Return [X, Y] of the center of cell containing provided text 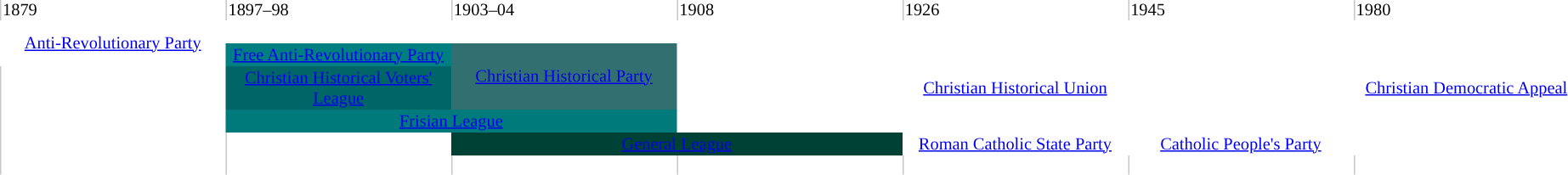
Anti-Revolutionary Party [112, 42]
1945 [1241, 10]
1903–04 [564, 10]
1879 [112, 10]
Christian Historical Voters' League [338, 87]
1908 [789, 10]
Christian Historical Party [564, 76]
1897–98 [338, 10]
Roman Catholic State Party [1015, 143]
Free Anti-Revolutionary Party [338, 54]
Catholic People's Party [1241, 143]
Frisian League [450, 121]
General League [676, 143]
Christian Historical Union [1015, 87]
1926 [1015, 10]
